Output the (X, Y) coordinate of the center of the cell containing the given text.  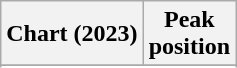
Peakposition (189, 34)
Chart (2023) (72, 34)
